Detect which cell encompasses the target text, then output its [X, Y] center coordinate. 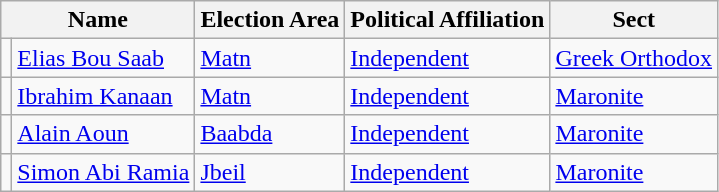
Sect [634, 20]
Jbeil [270, 172]
Baabda [270, 134]
Name [98, 20]
Ibrahim Kanaan [104, 96]
Alain Aoun [104, 134]
Election Area [270, 20]
Simon Abi Ramia [104, 172]
Greek Orthodox [634, 58]
Political Affiliation [448, 20]
Elias Bou Saab [104, 58]
